Locate the cell with the specified text and output its (x, y) center coordinate. 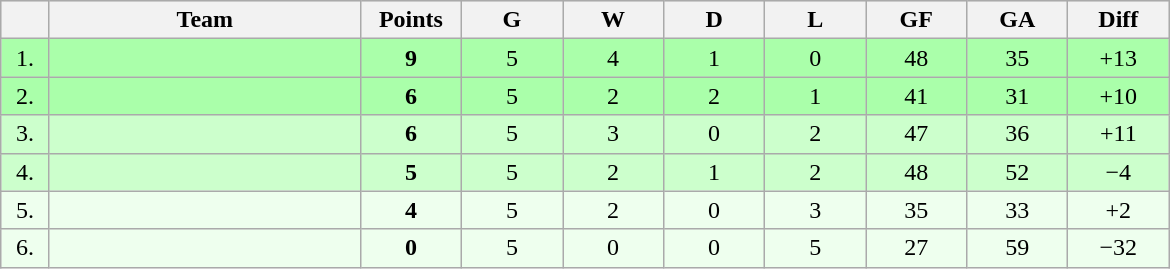
Points (410, 20)
3. (26, 134)
4. (26, 172)
GA (1018, 20)
D (714, 20)
27 (916, 248)
L (816, 20)
−4 (1118, 172)
G (512, 20)
33 (1018, 210)
59 (1018, 248)
47 (916, 134)
GF (916, 20)
31 (1018, 96)
+13 (1118, 58)
Team (204, 20)
+2 (1118, 210)
9 (410, 58)
+10 (1118, 96)
36 (1018, 134)
1. (26, 58)
41 (916, 96)
6. (26, 248)
2. (26, 96)
5. (26, 210)
W (612, 20)
−32 (1118, 248)
52 (1018, 172)
Diff (1118, 20)
+11 (1118, 134)
